Return the [X, Y] coordinate for the center point of the cell that contains the specified text.  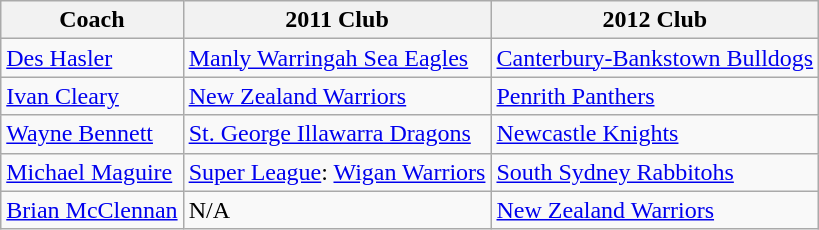
South Sydney Rabbitohs [655, 172]
N/A [337, 210]
Ivan Cleary [92, 96]
Penrith Panthers [655, 96]
Manly Warringah Sea Eagles [337, 58]
Coach [92, 20]
Wayne Bennett [92, 134]
Brian McClennan [92, 210]
Michael Maguire [92, 172]
2011 Club [337, 20]
Super League: Wigan Warriors [337, 172]
Newcastle Knights [655, 134]
2012 Club [655, 20]
Canterbury-Bankstown Bulldogs [655, 58]
Des Hasler [92, 58]
St. George Illawarra Dragons [337, 134]
